Find where the given text appears and provide that cell's center as [x, y] coordinate. 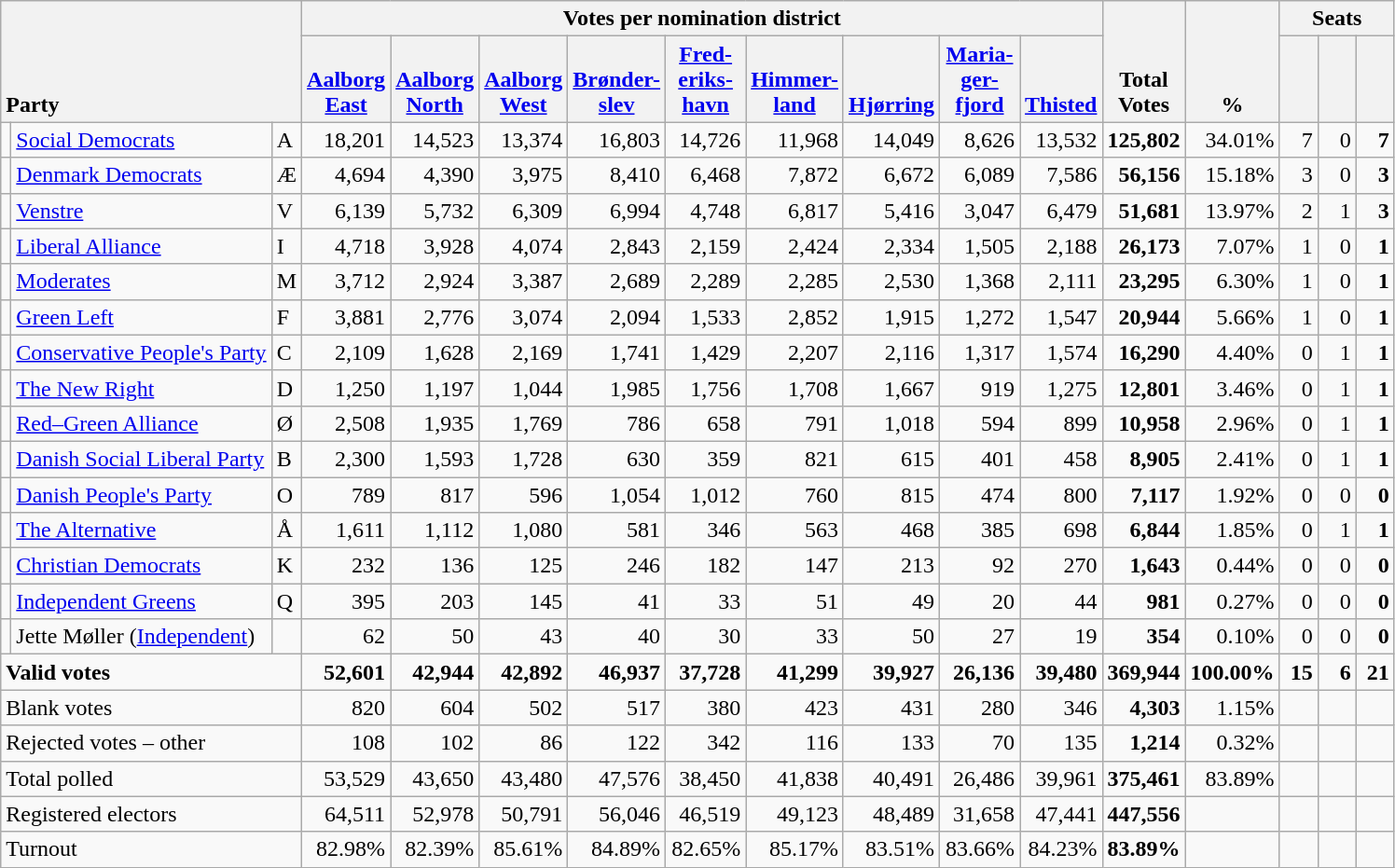
760 [794, 495]
6 [1337, 672]
7,117 [1143, 495]
817 [435, 495]
14,523 [435, 140]
6,139 [347, 211]
2,924 [435, 282]
375,461 [1143, 778]
Fred- eriks- havn [706, 79]
1,272 [980, 317]
4,718 [347, 246]
53,529 [347, 778]
B [286, 459]
82.39% [435, 849]
85.17% [794, 849]
O [286, 495]
Danish People's Party [142, 495]
50,791 [524, 814]
Jette Møller (Independent) [142, 637]
1,018 [891, 423]
6,844 [1143, 530]
Maria- ger- fjord [980, 79]
1,935 [435, 423]
369,944 [1143, 672]
49 [891, 601]
423 [794, 708]
A [286, 140]
1,250 [347, 388]
26,486 [980, 778]
Brønder- slev [617, 79]
46,937 [617, 672]
0.32% [1233, 743]
M [286, 282]
5,732 [435, 211]
431 [891, 708]
% [1233, 62]
Aalborg North [435, 79]
6,309 [524, 211]
18,201 [347, 140]
26,136 [980, 672]
Green Left [142, 317]
43,480 [524, 778]
0.10% [1233, 637]
Thisted [1061, 79]
2,094 [617, 317]
280 [980, 708]
Party [151, 62]
820 [347, 708]
8,410 [617, 175]
37,728 [706, 672]
1,915 [891, 317]
0.27% [1233, 601]
3.46% [1233, 388]
46,519 [706, 814]
40 [617, 637]
43,650 [435, 778]
6.30% [1233, 282]
85.61% [524, 849]
1,054 [617, 495]
14,726 [706, 140]
1,505 [980, 246]
Blank votes [151, 708]
3,928 [435, 246]
3,074 [524, 317]
136 [435, 566]
3,712 [347, 282]
615 [891, 459]
1.15% [1233, 708]
43 [524, 637]
Ø [286, 423]
630 [617, 459]
15 [1298, 672]
1,769 [524, 423]
2 [1298, 211]
49,123 [794, 814]
8,626 [980, 140]
2,116 [891, 352]
395 [347, 601]
213 [891, 566]
47,441 [1061, 814]
Liberal Alliance [142, 246]
Venstre [142, 211]
2,109 [347, 352]
51,681 [1143, 211]
815 [891, 495]
1,080 [524, 530]
56,156 [1143, 175]
401 [980, 459]
789 [347, 495]
Danish Social Liberal Party [142, 459]
3,387 [524, 282]
39,961 [1061, 778]
Votes per nomination district [702, 19]
2,843 [617, 246]
3,975 [524, 175]
3,881 [347, 317]
458 [1061, 459]
Independent Greens [142, 601]
41 [617, 601]
125 [524, 566]
658 [706, 423]
41,299 [794, 672]
Seats [1337, 19]
919 [980, 388]
596 [524, 495]
2,508 [347, 423]
2,334 [891, 246]
15.18% [1233, 175]
1,593 [435, 459]
Valid votes [151, 672]
100.00% [1233, 672]
20 [980, 601]
12,801 [1143, 388]
899 [1061, 423]
359 [706, 459]
517 [617, 708]
83.51% [891, 849]
1,708 [794, 388]
102 [435, 743]
K [286, 566]
246 [617, 566]
1,756 [706, 388]
27 [980, 637]
Æ [286, 175]
The Alternative [142, 530]
I [286, 246]
Moderates [142, 282]
6,479 [1061, 211]
5.66% [1233, 317]
7.07% [1233, 246]
468 [891, 530]
5,416 [891, 211]
The New Right [142, 388]
7,872 [794, 175]
11,968 [794, 140]
581 [617, 530]
19 [1061, 637]
147 [794, 566]
34.01% [1233, 140]
42,944 [435, 672]
800 [1061, 495]
786 [617, 423]
270 [1061, 566]
F [286, 317]
2,530 [891, 282]
64,511 [347, 814]
232 [347, 566]
Aalborg East [347, 79]
502 [524, 708]
1,611 [347, 530]
52,978 [435, 814]
C [286, 352]
14,049 [891, 140]
122 [617, 743]
56,046 [617, 814]
Himmer- land [794, 79]
82.65% [706, 849]
Total Votes [1143, 62]
6,468 [706, 175]
2,111 [1061, 282]
Total polled [151, 778]
Å [286, 530]
13.97% [1233, 211]
2,207 [794, 352]
39,927 [891, 672]
13,374 [524, 140]
V [286, 211]
1,985 [617, 388]
1,628 [435, 352]
385 [980, 530]
2.41% [1233, 459]
86 [524, 743]
47,576 [617, 778]
0.44% [1233, 566]
Denmark Democrats [142, 175]
6,817 [794, 211]
1,368 [980, 282]
145 [524, 601]
51 [794, 601]
1,741 [617, 352]
Turnout [151, 849]
8,905 [1143, 459]
1,317 [980, 352]
1,533 [706, 317]
2,689 [617, 282]
62 [347, 637]
3,047 [980, 211]
2,188 [1061, 246]
133 [891, 743]
1,012 [706, 495]
1.85% [1233, 530]
7,586 [1061, 175]
13,532 [1061, 140]
1,643 [1143, 566]
41,838 [794, 778]
Red–Green Alliance [142, 423]
1,214 [1143, 743]
D [286, 388]
380 [706, 708]
791 [794, 423]
6,672 [891, 175]
84.89% [617, 849]
4,303 [1143, 708]
26,173 [1143, 246]
1,044 [524, 388]
182 [706, 566]
594 [980, 423]
Aalborg West [524, 79]
2,852 [794, 317]
Christian Democrats [142, 566]
48,489 [891, 814]
2.96% [1233, 423]
698 [1061, 530]
Registered electors [151, 814]
981 [1143, 601]
474 [980, 495]
563 [794, 530]
203 [435, 601]
6,089 [980, 175]
40,491 [891, 778]
604 [435, 708]
4,748 [706, 211]
92 [980, 566]
83.66% [980, 849]
52,601 [347, 672]
39,480 [1061, 672]
1,547 [1061, 317]
44 [1061, 601]
108 [347, 743]
4,694 [347, 175]
2,159 [706, 246]
31,658 [980, 814]
1,197 [435, 388]
38,450 [706, 778]
2,776 [435, 317]
1,574 [1061, 352]
84.23% [1061, 849]
6,994 [617, 211]
354 [1143, 637]
42,892 [524, 672]
2,300 [347, 459]
23,295 [1143, 282]
2,285 [794, 282]
20,944 [1143, 317]
Q [286, 601]
1,429 [706, 352]
447,556 [1143, 814]
821 [794, 459]
1,667 [891, 388]
30 [706, 637]
135 [1061, 743]
21 [1374, 672]
16,803 [617, 140]
82.98% [347, 849]
Conservative People's Party [142, 352]
1,112 [435, 530]
2,289 [706, 282]
10,958 [1143, 423]
Social Democrats [142, 140]
70 [980, 743]
2,169 [524, 352]
4,390 [435, 175]
Rejected votes – other [151, 743]
16,290 [1143, 352]
116 [794, 743]
1.92% [1233, 495]
1,728 [524, 459]
Hjørring [891, 79]
1,275 [1061, 388]
342 [706, 743]
2,424 [794, 246]
4.40% [1233, 352]
125,802 [1143, 140]
4,074 [524, 246]
